Extract the [x, y] coordinate from the center of the cell holding the provided text.  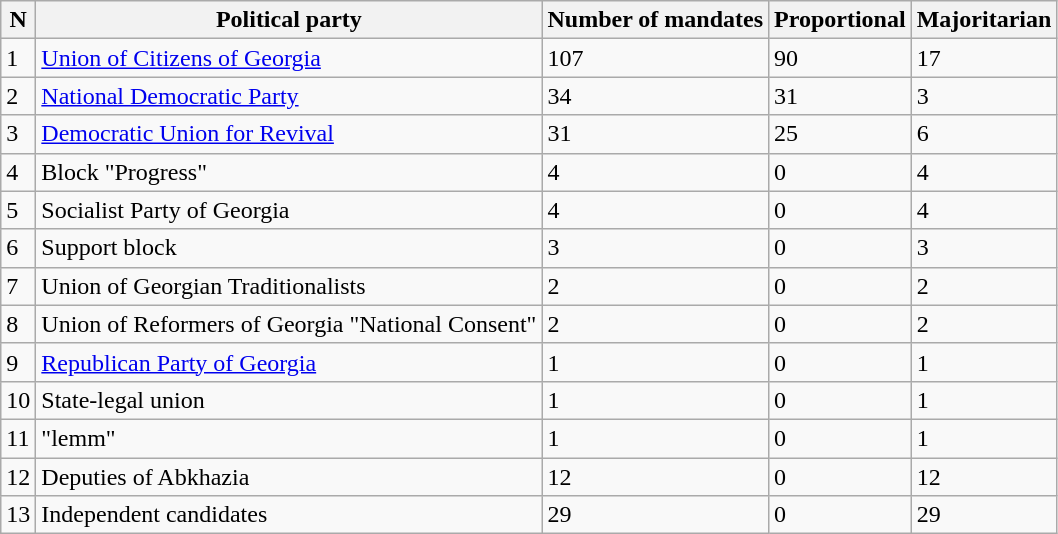
107 [656, 58]
"lemm" [289, 438]
Number of mandates [656, 20]
9 [18, 362]
Union of Citizens of Georgia [289, 58]
17 [984, 58]
Deputies of Abkhazia [289, 477]
Independent candidates [289, 515]
Proportional [840, 20]
34 [656, 96]
Union of Georgian Traditionalists [289, 286]
90 [840, 58]
10 [18, 400]
Majoritarian [984, 20]
Socialist Party of Georgia [289, 210]
Political party [289, 20]
Support block [289, 248]
8 [18, 324]
13 [18, 515]
Block "Progress" [289, 172]
Union of Reformers of Georgia "National Consent" [289, 324]
7 [18, 286]
National Democratic Party [289, 96]
N [18, 20]
Republican Party of Georgia [289, 362]
Democratic Union for Revival [289, 134]
5 [18, 210]
11 [18, 438]
State-legal union [289, 400]
25 [840, 134]
